Return (x, y) of the center of cell containing provided text 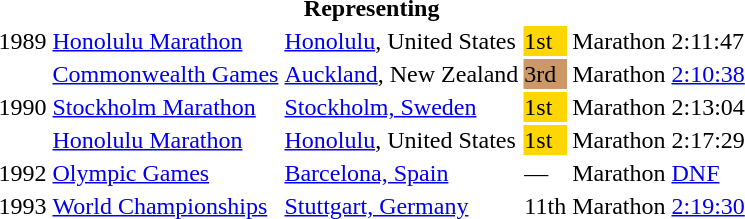
3rd (546, 74)
Barcelona, Spain (402, 173)
Stockholm Marathon (166, 107)
Stockholm, Sweden (402, 107)
Olympic Games (166, 173)
Auckland, New Zealand (402, 74)
Commonwealth Games (166, 74)
— (546, 173)
